Output the (X, Y) coordinate of the center of the cell containing the given text.  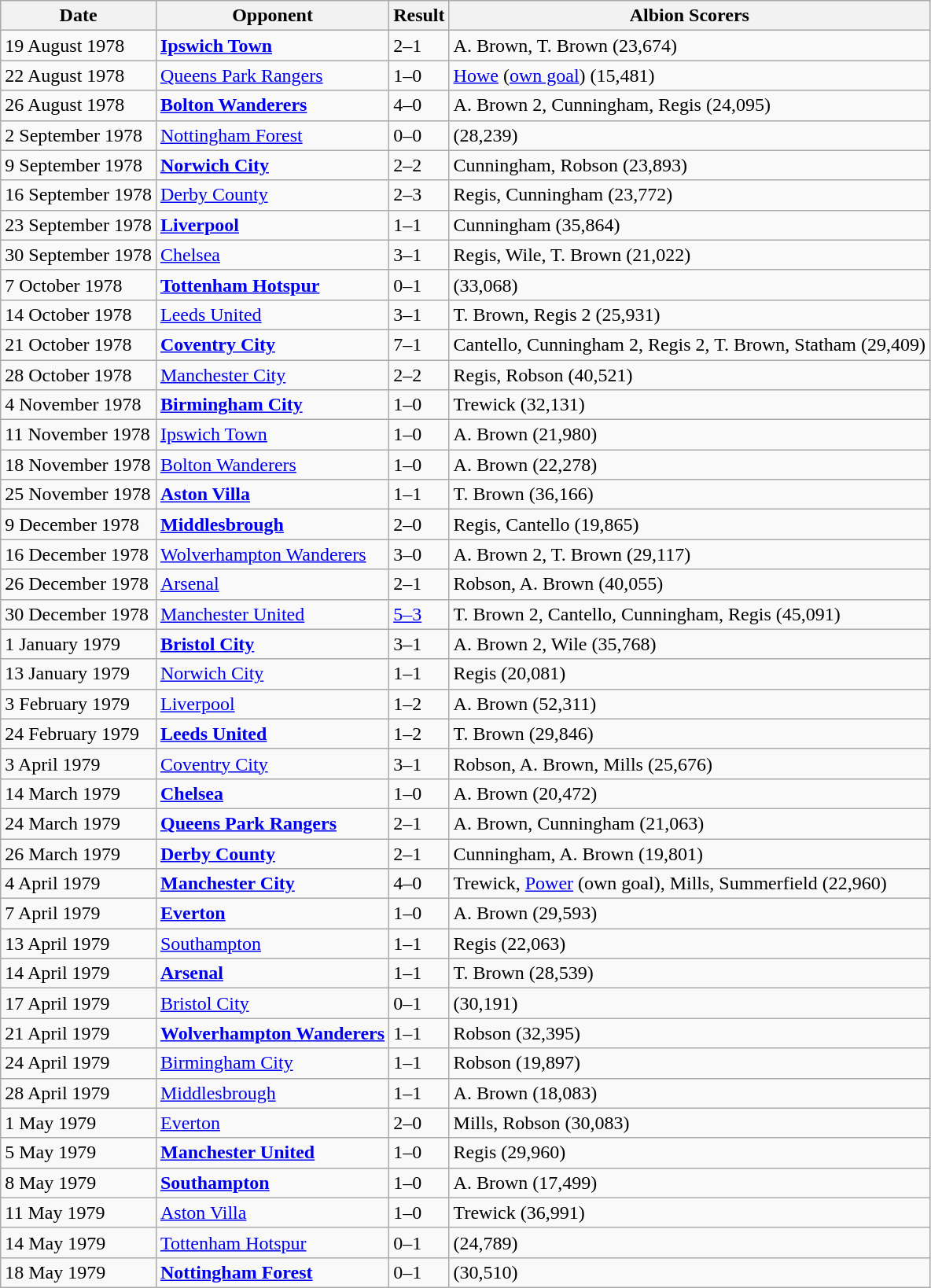
Date (79, 16)
Regis, Cantello (19,865) (689, 524)
30 December 1978 (79, 614)
T. Brown (29,846) (689, 734)
4 April 1979 (79, 884)
7 April 1979 (79, 914)
A. Brown, T. Brown (23,674) (689, 46)
13 January 1979 (79, 674)
Robson, A. Brown, Mills (25,676) (689, 764)
Regis (22,063) (689, 944)
18 November 1978 (79, 465)
21 October 1978 (79, 344)
Howe (own goal) (15,481) (689, 75)
22 August 1978 (79, 75)
2–3 (419, 195)
23 September 1978 (79, 225)
Regis (29,960) (689, 1153)
14 March 1979 (79, 793)
3–0 (419, 554)
26 August 1978 (79, 105)
A. Brown (22,278) (689, 465)
A. Brown (20,472) (689, 793)
3 February 1979 (79, 704)
5 May 1979 (79, 1153)
14 May 1979 (79, 1242)
(33,068) (689, 285)
(24,789) (689, 1242)
A. Brown, Cunningham (21,063) (689, 823)
Cantello, Cunningham 2, Regis 2, T. Brown, Statham (29,409) (689, 344)
4 November 1978 (79, 405)
(28,239) (689, 135)
A. Brown (21,980) (689, 435)
Cunningham, Robson (23,893) (689, 165)
Albion Scorers (689, 16)
Regis, Cunningham (23,772) (689, 195)
9 September 1978 (79, 165)
A. Brown 2, Wile (35,768) (689, 644)
17 April 1979 (79, 1003)
Regis (20,081) (689, 674)
Mills, Robson (30,083) (689, 1123)
Regis, Wile, T. Brown (21,022) (689, 255)
3 April 1979 (79, 764)
24 April 1979 (79, 1063)
Cunningham, A. Brown (19,801) (689, 853)
A. Brown 2, T. Brown (29,117) (689, 554)
30 September 1978 (79, 255)
Regis, Robson (40,521) (689, 375)
24 March 1979 (79, 823)
(30,510) (689, 1272)
A. Brown (29,593) (689, 914)
0–0 (419, 135)
T. Brown (36,166) (689, 495)
(30,191) (689, 1003)
21 April 1979 (79, 1033)
Robson (19,897) (689, 1063)
7 October 1978 (79, 285)
8 May 1979 (79, 1183)
T. Brown 2, Cantello, Cunningham, Regis (45,091) (689, 614)
28 October 1978 (79, 375)
1 May 1979 (79, 1123)
A. Brown (18,083) (689, 1093)
5–3 (419, 614)
A. Brown 2, Cunningham, Regis (24,095) (689, 105)
11 May 1979 (79, 1213)
16 December 1978 (79, 554)
A. Brown (17,499) (689, 1183)
Trewick, Power (own goal), Mills, Summerfield (22,960) (689, 884)
1 January 1979 (79, 644)
T. Brown (28,539) (689, 973)
14 October 1978 (79, 315)
24 February 1979 (79, 734)
T. Brown, Regis 2 (25,931) (689, 315)
25 November 1978 (79, 495)
18 May 1979 (79, 1272)
26 March 1979 (79, 853)
26 December 1978 (79, 584)
Trewick (32,131) (689, 405)
13 April 1979 (79, 944)
14 April 1979 (79, 973)
Result (419, 16)
2 September 1978 (79, 135)
Robson, A. Brown (40,055) (689, 584)
Opponent (272, 16)
A. Brown (52,311) (689, 704)
7–1 (419, 344)
9 December 1978 (79, 524)
Robson (32,395) (689, 1033)
Cunningham (35,864) (689, 225)
28 April 1979 (79, 1093)
16 September 1978 (79, 195)
11 November 1978 (79, 435)
19 August 1978 (79, 46)
Trewick (36,991) (689, 1213)
